Detect which cell encompasses the target text, then output its [x, y] center coordinate. 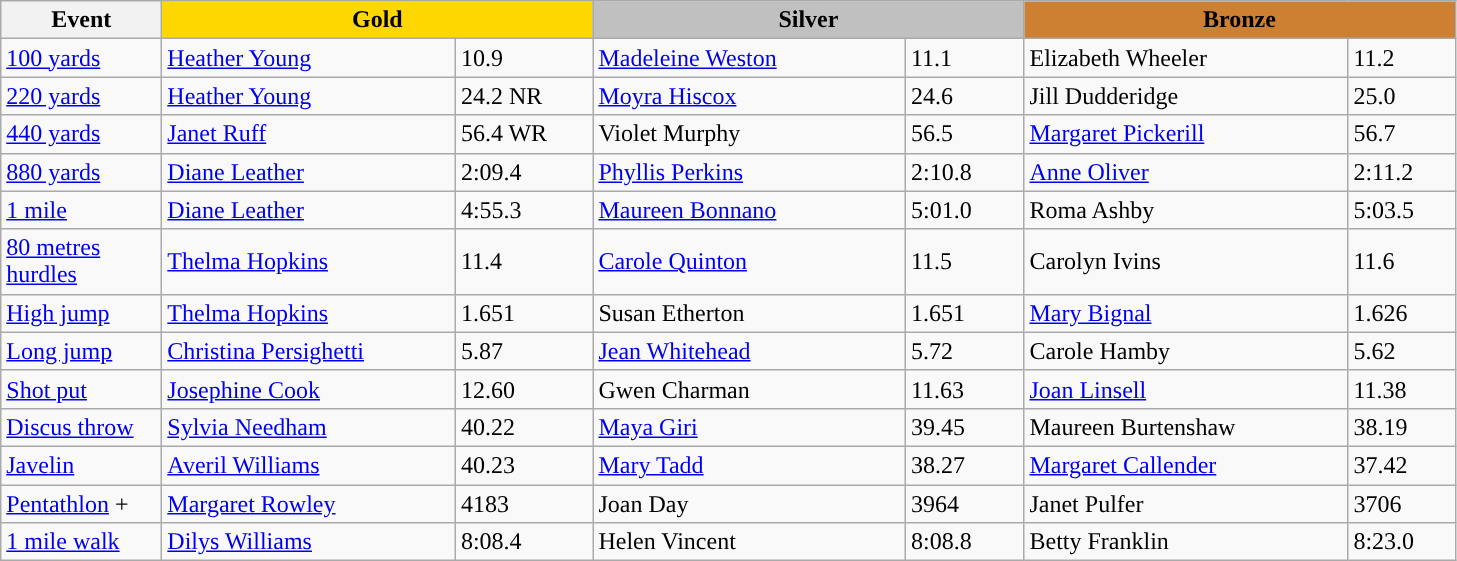
40.23 [524, 465]
Discus throw [82, 427]
2:11.2 [1402, 172]
Maureen Bonnano [750, 210]
Maya Giri [750, 427]
5.62 [1402, 351]
Pentathlon + [82, 503]
40.22 [524, 427]
Margaret Rowley [309, 503]
Silver [808, 20]
Anne Oliver [1186, 172]
1 mile [82, 210]
Josephine Cook [309, 389]
11.2 [1402, 58]
25.0 [1402, 96]
880 yards [82, 172]
56.7 [1402, 134]
Javelin [82, 465]
Christina Persighetti [309, 351]
Janet Ruff [309, 134]
39.45 [964, 427]
5:03.5 [1402, 210]
Susan Etherton [750, 313]
11.1 [964, 58]
1.626 [1402, 313]
56.4 WR [524, 134]
5:01.0 [964, 210]
Mary Tadd [750, 465]
High jump [82, 313]
2:09.4 [524, 172]
Betty Franklin [1186, 542]
Roma Ashby [1186, 210]
Madeleine Weston [750, 58]
Jill Dudderidge [1186, 96]
Long jump [82, 351]
8:08.8 [964, 542]
5.72 [964, 351]
12.60 [524, 389]
24.2 NR [524, 96]
Carole Quinton [750, 262]
Averil Williams [309, 465]
Helen Vincent [750, 542]
Jean Whitehead [750, 351]
Joan Linsell [1186, 389]
440 yards [82, 134]
Margaret Pickerill [1186, 134]
Gold [378, 20]
Dilys Williams [309, 542]
4183 [524, 503]
1 mile walk [82, 542]
11.5 [964, 262]
Gwen Charman [750, 389]
4:55.3 [524, 210]
Sylvia Needham [309, 427]
Carolyn Ivins [1186, 262]
11.63 [964, 389]
Joan Day [750, 503]
100 yards [82, 58]
Janet Pulfer [1186, 503]
Mary Bignal [1186, 313]
38.19 [1402, 427]
Elizabeth Wheeler [1186, 58]
38.27 [964, 465]
Carole Hamby [1186, 351]
8:23.0 [1402, 542]
80 metres hurdles [82, 262]
Violet Murphy [750, 134]
220 yards [82, 96]
8:08.4 [524, 542]
Bronze [1240, 20]
5.87 [524, 351]
Margaret Callender [1186, 465]
37.42 [1402, 465]
Shot put [82, 389]
3706 [1402, 503]
11.38 [1402, 389]
10.9 [524, 58]
56.5 [964, 134]
11.4 [524, 262]
Event [82, 20]
Moyra Hiscox [750, 96]
24.6 [964, 96]
11.6 [1402, 262]
Phyllis Perkins [750, 172]
2:10.8 [964, 172]
Maureen Burtenshaw [1186, 427]
3964 [964, 503]
